Find where the given text appears and provide that cell's center as (X, Y) coordinate. 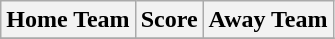
Away Team (268, 20)
Home Team (68, 20)
Score (169, 20)
